For the text-containing cell, return its midpoint in [x, y] coordinate format. 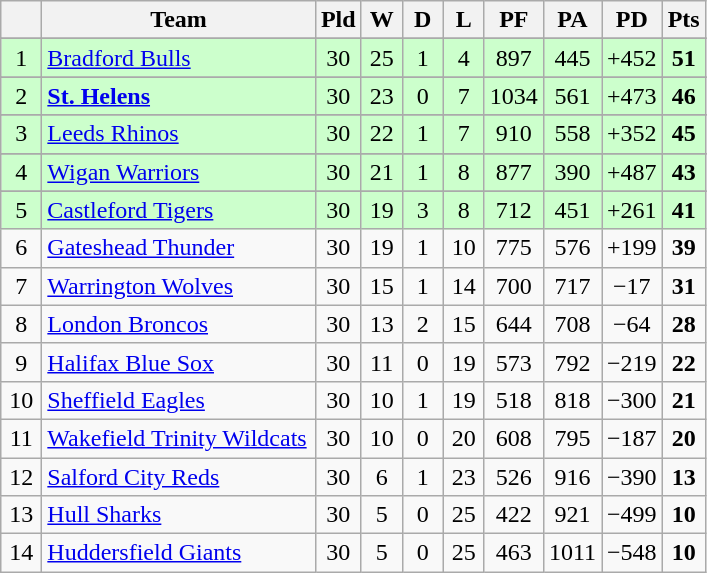
W [382, 20]
Hull Sharks [179, 515]
45 [684, 134]
608 [514, 438]
−187 [632, 438]
PA [572, 20]
28 [684, 324]
712 [514, 210]
9 [22, 362]
Sheffield Eagles [179, 400]
1011 [572, 553]
Warrington Wolves [179, 286]
+352 [632, 134]
526 [514, 477]
644 [514, 324]
708 [572, 324]
Team [179, 20]
877 [514, 172]
41 [684, 210]
Leeds Rhinos [179, 134]
−300 [632, 400]
518 [514, 400]
Pld [338, 20]
London Broncos [179, 324]
PD [632, 20]
576 [572, 248]
Huddersfield Giants [179, 553]
+452 [632, 58]
Wigan Warriors [179, 172]
12 [22, 477]
−499 [632, 515]
795 [572, 438]
910 [514, 134]
Wakefield Trinity Wildcats [179, 438]
390 [572, 172]
St. Helens [179, 96]
717 [572, 286]
−64 [632, 324]
46 [684, 96]
−219 [632, 362]
558 [572, 134]
573 [514, 362]
L [464, 20]
Pts [684, 20]
51 [684, 58]
463 [514, 553]
−548 [632, 553]
39 [684, 248]
Bradford Bulls [179, 58]
Salford City Reds [179, 477]
897 [514, 58]
792 [572, 362]
Halifax Blue Sox [179, 362]
+473 [632, 96]
−390 [632, 477]
451 [572, 210]
422 [514, 515]
+487 [632, 172]
775 [514, 248]
916 [572, 477]
+261 [632, 210]
D [422, 20]
921 [572, 515]
43 [684, 172]
−17 [632, 286]
1034 [514, 96]
700 [514, 286]
445 [572, 58]
Gateshead Thunder [179, 248]
PF [514, 20]
31 [684, 286]
Castleford Tigers [179, 210]
818 [572, 400]
561 [572, 96]
+199 [632, 248]
